Output the [X, Y] coordinate of the center of the cell containing the given text.  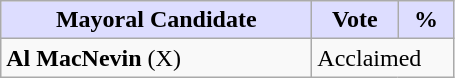
Mayoral Candidate [156, 20]
% [426, 20]
Acclaimed [383, 58]
Vote [355, 20]
Al MacNevin (X) [156, 58]
